Scan for the cell matching the given text and deliver its [x, y] coordinate at center. 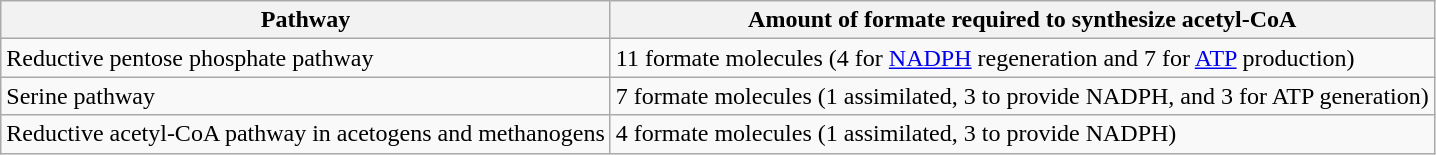
Reductive acetyl-CoA pathway in acetogens and methanogens [306, 134]
11 formate molecules (4 for NADPH regeneration and 7 for ATP production) [1022, 58]
Serine pathway [306, 96]
Pathway [306, 20]
Amount of formate required to synthesize acetyl-CoA [1022, 20]
Reductive pentose phosphate pathway [306, 58]
7 formate molecules (1 assimilated, 3 to provide NADPH, and 3 for ATP generation) [1022, 96]
4 formate molecules (1 assimilated, 3 to provide NADPH) [1022, 134]
